Provide the (x, y) coordinate of the cell's center where the given text is located.  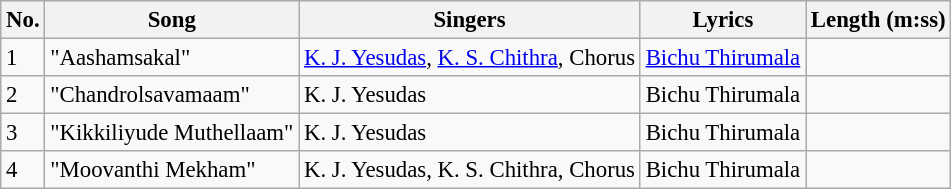
"Kikkiliyude Muthellaam" (172, 133)
"Moovanthi Mekham" (172, 170)
"Aashamsakal" (172, 58)
Song (172, 20)
No. (23, 20)
Length (m:ss) (878, 20)
4 (23, 170)
1 (23, 58)
Lyrics (722, 20)
"Chandrolsavamaam" (172, 95)
3 (23, 133)
Singers (470, 20)
2 (23, 95)
